Pinpoint the cell where the given text exists, returning its (x, y) midpoint coordinate. 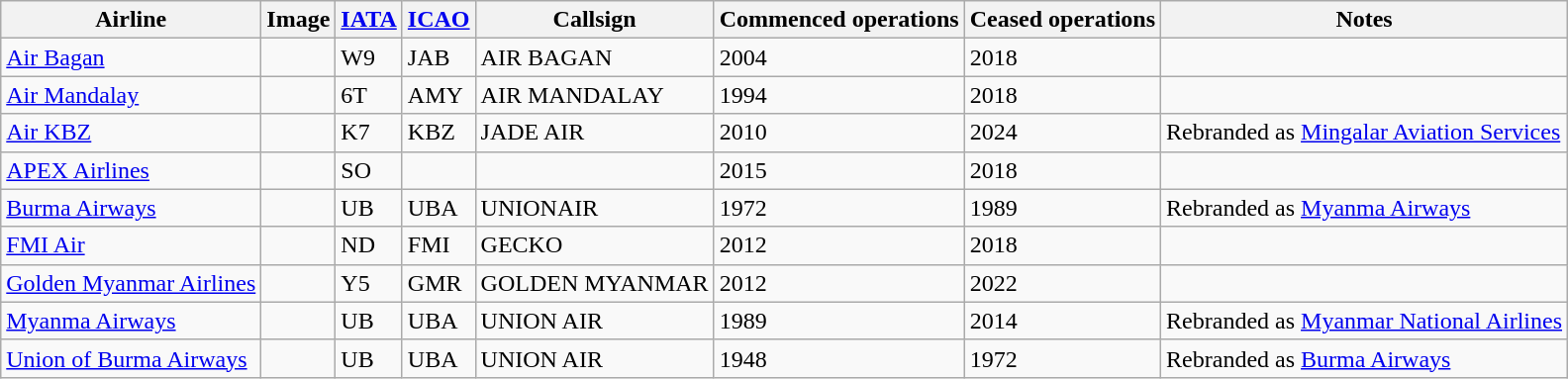
KBZ (439, 133)
GOLDEN MYANMAR (594, 283)
Rebranded as Mingalar Aviation Services (1364, 133)
GMR (439, 283)
IATA (369, 20)
Y5 (369, 283)
2024 (1062, 133)
Air Bagan (131, 57)
Golden Myanmar Airlines (131, 283)
FMI Air (131, 245)
ND (369, 245)
JAB (439, 57)
2014 (1062, 321)
SO (369, 170)
Commenced operations (839, 20)
Airline (131, 20)
Ceased operations (1062, 20)
Image (299, 20)
Rebranded as Burma Airways (1364, 358)
ICAO (439, 20)
Rebranded as Myanma Airways (1364, 208)
GECKO (594, 245)
FMI (439, 245)
1948 (839, 358)
2004 (839, 57)
Rebranded as Myanmar National Airlines (1364, 321)
Air KBZ (131, 133)
1994 (839, 95)
2022 (1062, 283)
Notes (1364, 20)
APEX Airlines (131, 170)
AMY (439, 95)
JADE AIR (594, 133)
UNIONAIR (594, 208)
Union of Burma Airways (131, 358)
Callsign (594, 20)
6T (369, 95)
Burma Airways (131, 208)
2010 (839, 133)
W9 (369, 57)
Myanma Airways (131, 321)
K7 (369, 133)
Air Mandalay (131, 95)
AIR MANDALAY (594, 95)
2015 (839, 170)
AIR BAGAN (594, 57)
